Scan for the cell matching the given text and deliver its [X, Y] coordinate at center. 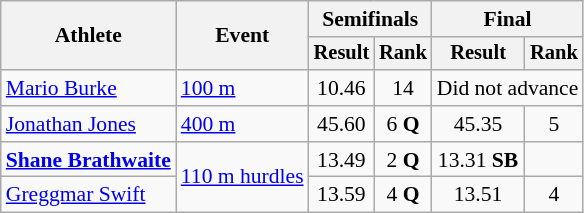
45.35 [478, 124]
Athlete [88, 36]
400 m [242, 124]
Event [242, 36]
45.60 [342, 124]
13.49 [342, 160]
13.51 [478, 195]
Shane Brathwaite [88, 160]
4 [554, 195]
13.31 SB [478, 160]
Greggmar Swift [88, 195]
Semifinals [370, 19]
13.59 [342, 195]
5 [554, 124]
110 m hurdles [242, 178]
2 Q [403, 160]
Did not advance [508, 88]
Mario Burke [88, 88]
Final [508, 19]
14 [403, 88]
4 Q [403, 195]
10.46 [342, 88]
6 Q [403, 124]
Jonathan Jones [88, 124]
100 m [242, 88]
